Determine the [x, y] coordinate at the center of the cell enclosing the given text.  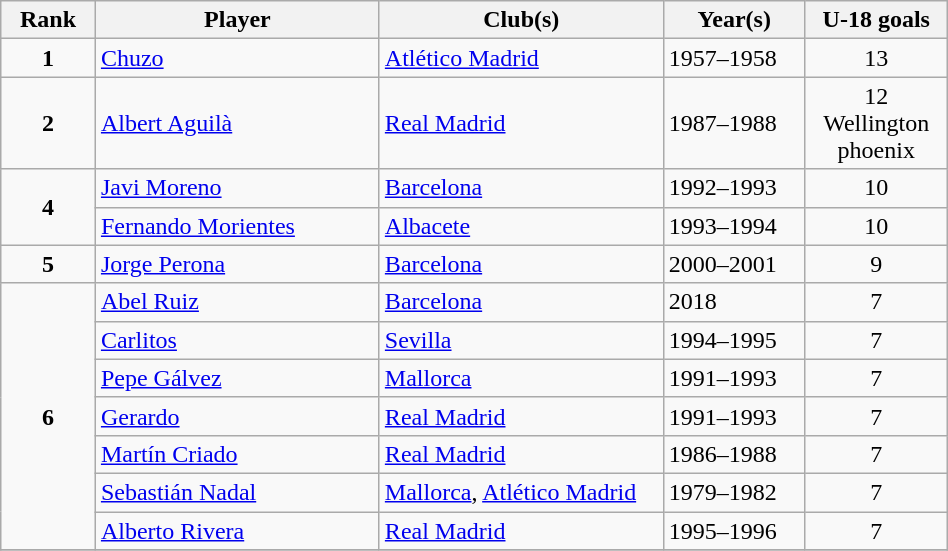
Player [237, 20]
Sebastián Nadal [237, 492]
4 [48, 207]
Year(s) [734, 20]
1957–1958 [734, 58]
Atlético Madrid [521, 58]
1979–1982 [734, 492]
13 [876, 58]
1992–1993 [734, 188]
1 [48, 58]
U-18 goals [876, 20]
Carlitos [237, 340]
1995–1996 [734, 531]
2 [48, 123]
5 [48, 264]
Albert Aguilà [237, 123]
12Wellington phoenix [876, 123]
Chuzo [237, 58]
Mallorca [521, 378]
9 [876, 264]
Mallorca, Atlético Madrid [521, 492]
Rank [48, 20]
Pepe Gálvez [237, 378]
2018 [734, 302]
1987–1988 [734, 123]
1986–1988 [734, 454]
1994–1995 [734, 340]
Gerardo [237, 416]
6 [48, 416]
Jorge Perona [237, 264]
Albacete [521, 226]
1993–1994 [734, 226]
Javi Moreno [237, 188]
Fernando Morientes [237, 226]
Alberto Rivera [237, 531]
Sevilla [521, 340]
2000–2001 [734, 264]
Martín Criado [237, 454]
Club(s) [521, 20]
Abel Ruiz [237, 302]
